Search for the cell housing the specified text and yield its [X, Y] center coordinate. 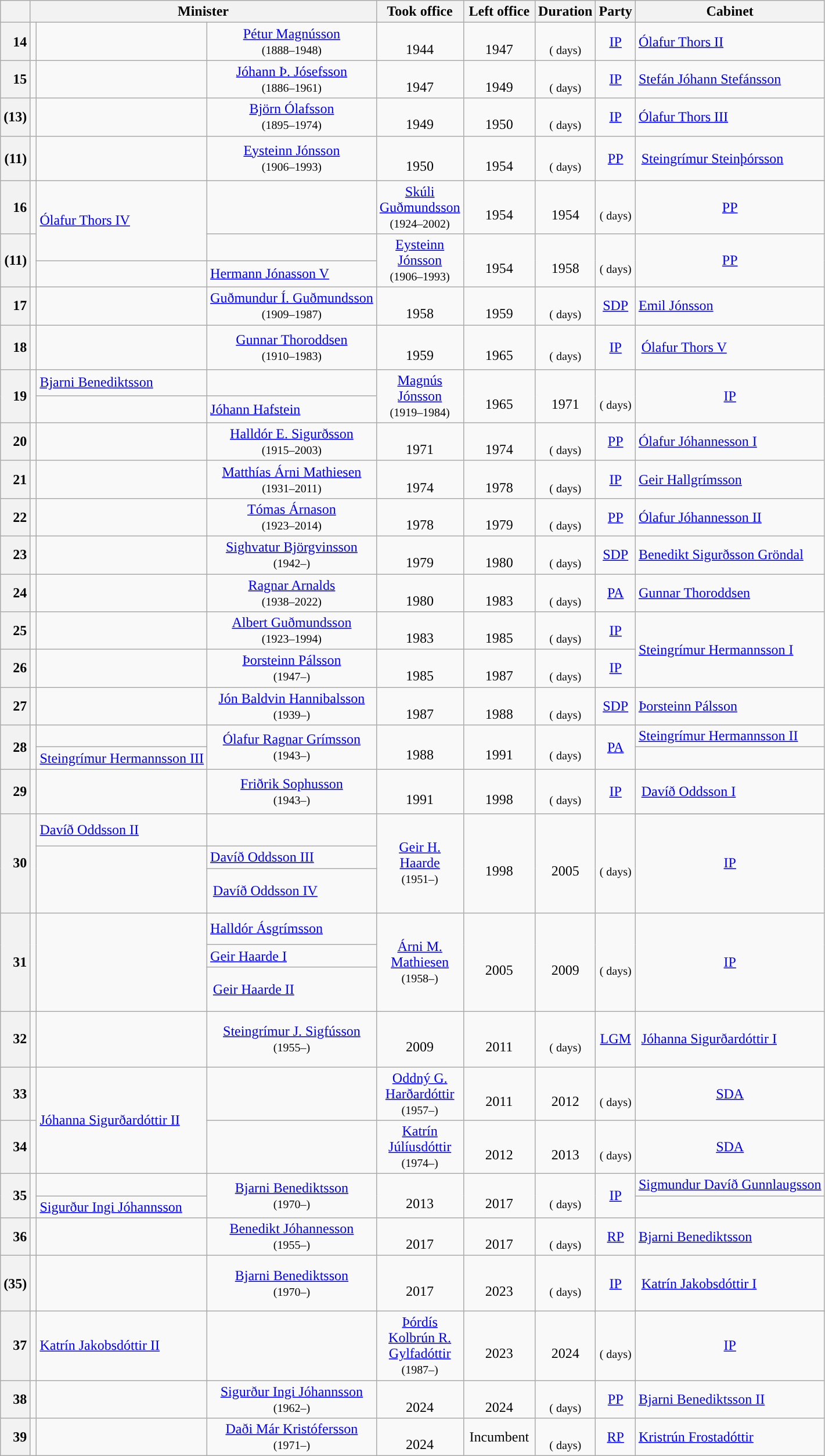
20 [15, 441]
Tómas Árnason(1923–2014) [292, 517]
36 [15, 1237]
Gunnar Thoroddsen(1910–1983) [292, 347]
Geir Hallgrímsson [730, 480]
Steingrímur J. Sigfússon(1955–) [292, 1039]
LGM [615, 1039]
Pétur Magnússon(1888–1948) [292, 42]
Halldór Ásgrímsson [292, 929]
Ólafur Jóhannesson I [730, 441]
Duration [565, 12]
16 [15, 207]
17 [15, 307]
Steingrímur Hermannsson I [730, 650]
32 [15, 1039]
Þórdís Kolbrún R. Gylfadóttir(1987–) [420, 1346]
Gunnar Thoroddsen [730, 592]
Steingrímur Hermannsson III [122, 758]
Emil Jónsson [730, 307]
Left office [499, 12]
35 [15, 1196]
Sighvatur Björgvinsson(1942–) [292, 555]
Geir H. Haarde(1951–) [420, 863]
19 [15, 396]
Took office [420, 12]
Cabinet [730, 12]
21 [15, 480]
Árni M. Mathiesen(1958–) [420, 962]
25 [15, 630]
Friðrik Sophusson(1943–) [292, 791]
1944 [420, 42]
Sigmundur Davíð Gunnlaugsson [730, 1185]
Ólafur Thors V [730, 347]
34 [15, 1147]
Steingrímur Steinþórsson [730, 158]
30 [15, 863]
Katrín Jakobsdóttir I [730, 1284]
Magnús Jónsson(1919–1984) [420, 396]
29 [15, 791]
Ólafur Jóhannesson II [730, 517]
33 [15, 1094]
Minister [203, 12]
Bjarni Benediktsson II [730, 1399]
Jón Baldvin Hannibalsson(1939–) [292, 706]
Kristrún Frostadóttir [730, 1437]
Ólafur Thors III [730, 117]
Oddný G. Harðardóttir(1957–) [420, 1094]
Davíð Oddsson IV [292, 891]
Katrín Jakobsdóttir II [122, 1346]
Incumbent [499, 1437]
Stefán Jóhann Stefánsson [730, 79]
23 [15, 555]
Katrín Júlíusdóttir(1974–) [420, 1147]
Benedikt Jóhannesson(1955–) [292, 1237]
31 [15, 962]
Benedikt Sigurðsson Gröndal [730, 555]
18 [15, 347]
Sigurður Ingi Jóhannsson(1962–) [292, 1399]
(35) [15, 1284]
Hermann Jónasson V [292, 274]
Davíð Oddsson I [730, 791]
Davíð Oddsson II [122, 830]
Jóhann Þ. Jósefsson(1886–1961) [292, 79]
22 [15, 517]
Ragnar Arnalds(1938–2022) [292, 592]
Ólafur Ragnar Grímsson(1943–) [292, 747]
28 [15, 747]
Ólafur Thors IV [122, 220]
Geir Haarde II [292, 989]
Guðmundur Í. Guðmundsson(1909–1987) [292, 307]
Matthías Árni Mathiesen(1931–2011) [292, 480]
Steingrímur Hermannsson II [730, 736]
Geir Haarde I [292, 956]
Jóhann Hafstein [292, 409]
Party [615, 12]
Albert Guðmundsson(1923–1994) [292, 630]
38 [15, 1399]
27 [15, 706]
Jóhanna Sigurðardóttir I [730, 1039]
Björn Ólafsson(1895–1974) [292, 117]
26 [15, 669]
Jóhanna Sigurðardóttir II [122, 1120]
Ólafur Thors II [730, 42]
Þorsteinn Pálsson [730, 706]
39 [15, 1437]
Halldór E. Sigurðsson(1915–2003) [292, 441]
Sigurður Ingi Jóhannsson [122, 1207]
24 [15, 592]
Þorsteinn Pálsson(1947–) [292, 669]
Daði Már Kristófersson(1971–) [292, 1437]
37 [15, 1346]
15 [15, 79]
Skúli Guðmundsson(1924–2002) [420, 207]
Davíð Oddsson III [292, 857]
(13) [15, 117]
14 [15, 42]
